Return [X, Y] of the center of cell containing provided text 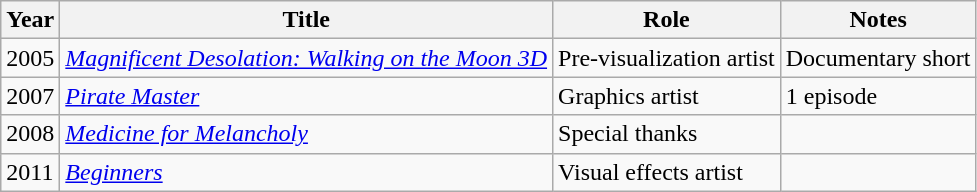
Beginners [306, 172]
Year [30, 20]
2011 [30, 172]
2005 [30, 58]
Pirate Master [306, 96]
Visual effects artist [667, 172]
Medicine for Melancholy [306, 134]
Magnificent Desolation: Walking on the Moon 3D [306, 58]
Role [667, 20]
Special thanks [667, 134]
Documentary short [878, 58]
1 episode [878, 96]
Title [306, 20]
Notes [878, 20]
Pre-visualization artist [667, 58]
2007 [30, 96]
2008 [30, 134]
Graphics artist [667, 96]
